Detect which cell encompasses the target text, then output its (X, Y) center coordinate. 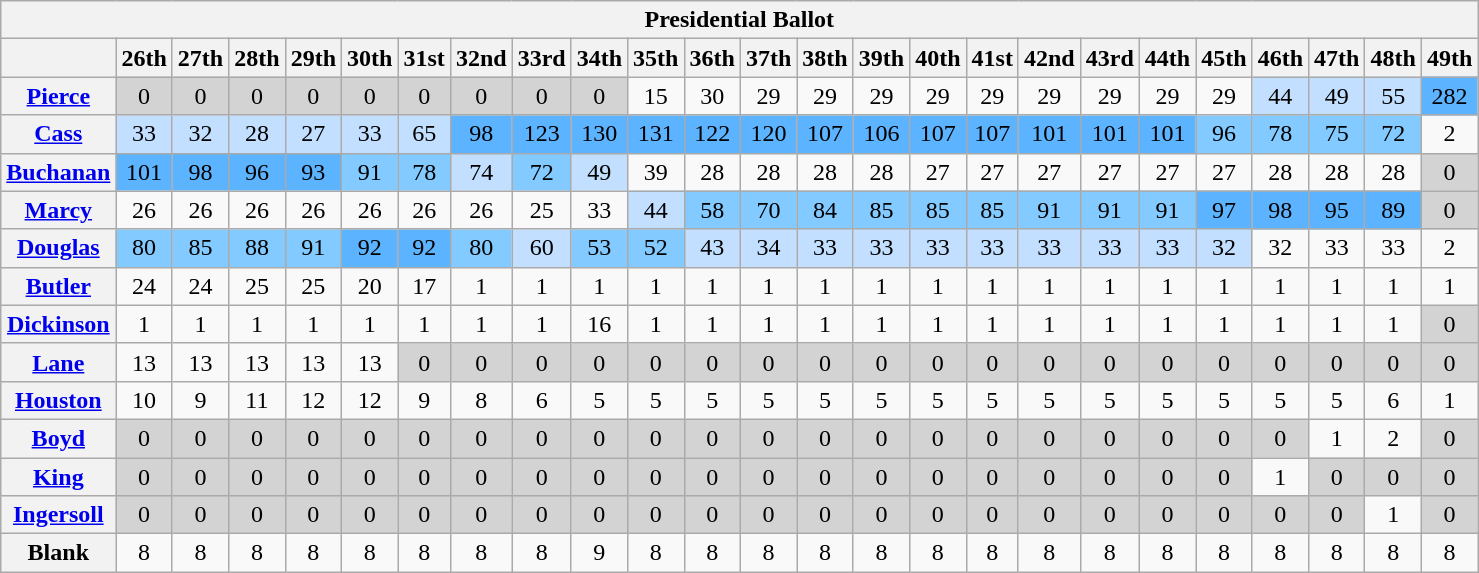
28th (257, 58)
39th (881, 58)
26th (144, 58)
52 (656, 248)
Boyd (58, 438)
Lane (58, 362)
15 (656, 96)
75 (1337, 134)
27th (200, 58)
34th (599, 58)
58 (712, 210)
20 (370, 286)
Pierce (58, 96)
120 (768, 134)
47th (1337, 58)
11 (257, 400)
34 (768, 248)
74 (481, 172)
97 (1224, 210)
29th (313, 58)
10 (144, 400)
King (58, 477)
49th (1449, 58)
35th (656, 58)
95 (1337, 210)
Houston (58, 400)
122 (712, 134)
88 (257, 248)
30 (712, 96)
16 (599, 324)
36th (712, 58)
123 (542, 134)
Buchanan (58, 172)
60 (542, 248)
Dickinson (58, 324)
46th (1280, 58)
30th (370, 58)
44th (1167, 58)
Douglas (58, 248)
Cass (58, 134)
70 (768, 210)
45th (1224, 58)
Ingersoll (58, 515)
65 (424, 134)
17 (424, 286)
93 (313, 172)
38th (825, 58)
43 (712, 248)
37th (768, 58)
Marcy (58, 210)
Butler (58, 286)
41st (992, 58)
53 (599, 248)
33rd (542, 58)
42nd (1049, 58)
130 (599, 134)
Presidential Ballot (740, 20)
48th (1393, 58)
43rd (1110, 58)
31st (424, 58)
39 (656, 172)
106 (881, 134)
40th (938, 58)
32nd (481, 58)
55 (1393, 96)
282 (1449, 96)
89 (1393, 210)
84 (825, 210)
131 (656, 134)
Blank (58, 553)
